Capture the cell that displays the provided text and extract its [x, y] central coordinate. 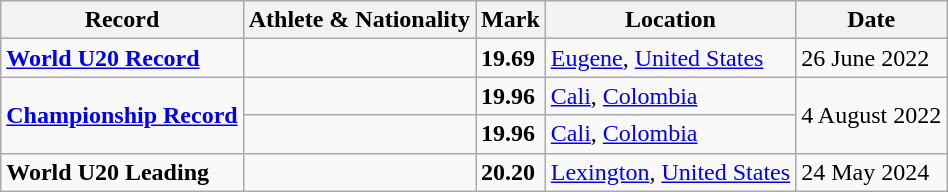
World U20 Leading [122, 172]
24 May 2024 [872, 172]
Location [670, 20]
Date [872, 20]
Eugene, United States [670, 58]
20.20 [511, 172]
Lexington, United States [670, 172]
26 June 2022 [872, 58]
4 August 2022 [872, 115]
Record [122, 20]
World U20 Record [122, 58]
Mark [511, 20]
Athlete & Nationality [359, 20]
19.69 [511, 58]
Championship Record [122, 115]
